Pinpoint the cell where the given text exists, returning its (x, y) midpoint coordinate. 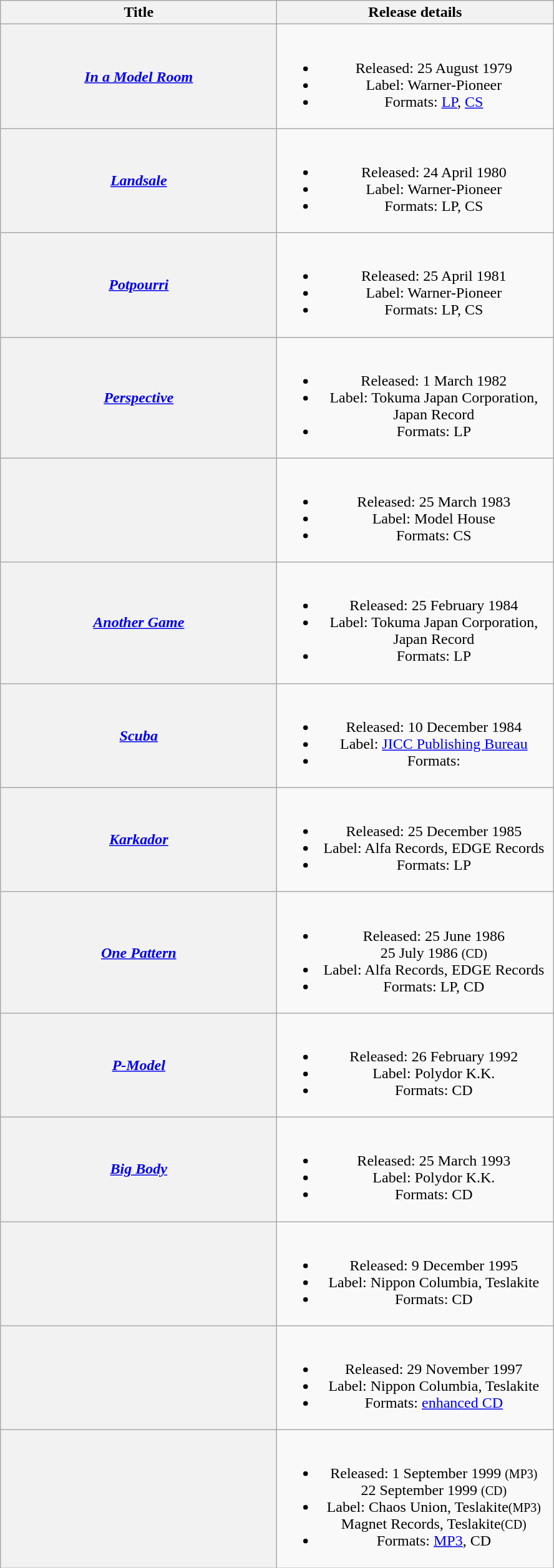
Released: 9 December 1995Label: Nippon Columbia, TeslakiteFormats: CD (415, 1274)
Released: 25 June 198625 July 1986 (CD)Label: Alfa Records, EDGE RecordsFormats: LP, CD (415, 952)
Released: 1 March 1982Label: Tokuma Japan Corporation, Japan RecordFormats: LP (415, 397)
Potpourri (138, 285)
Scuba (138, 735)
Released: 10 December 1984Label: JICC Publishing BureauFormats: (415, 735)
Landsale (138, 181)
Title (138, 12)
Released: 25 April 1981Label: Warner-PioneerFormats: LP, CS (415, 285)
Karkador (138, 840)
Released: 25 August 1979Label: Warner-PioneerFormats: LP, CS (415, 76)
In a Model Room (138, 76)
Released: 25 March 1993Label: Polydor K.K.Formats: CD (415, 1169)
One Pattern (138, 952)
Released: 24 April 1980Label: Warner-PioneerFormats: LP, CS (415, 181)
Big Body (138, 1169)
Released: 1 September 1999 (MP3)22 September 1999 (CD)Label: Chaos Union, Teslakite(MP3)Magnet Records, Teslakite(CD)Formats: MP3, CD (415, 1499)
Perspective (138, 397)
Release details (415, 12)
Released: 29 November 1997Label: Nippon Columbia, TeslakiteFormats: enhanced CD (415, 1378)
P-Model (138, 1064)
Released: 25 February 1984Label: Tokuma Japan Corporation, Japan RecordFormats: LP (415, 623)
Released: 25 December 1985Label: Alfa Records, EDGE RecordsFormats: LP (415, 840)
Released: 25 March 1983Label: Model HouseFormats: CS (415, 510)
Another Game (138, 623)
Released: 26 February 1992Label: Polydor K.K.Formats: CD (415, 1064)
